For the text-containing cell, return its midpoint in (x, y) coordinate format. 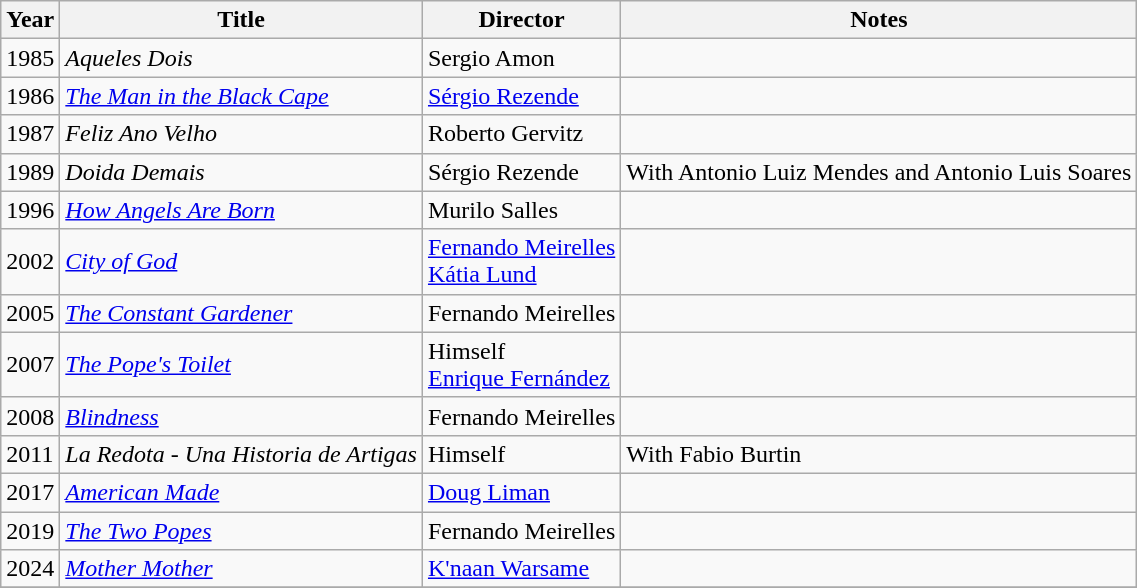
City of God (242, 262)
2008 (30, 416)
La Redota - Una Historia de Artigas (242, 454)
HimselfEnrique Fernández (521, 364)
The Two Popes (242, 531)
The Man in the Black Cape (242, 96)
2019 (30, 531)
1986 (30, 96)
American Made (242, 492)
With Antonio Luiz Mendes and Antonio Luis Soares (879, 172)
Year (30, 20)
The Constant Gardener (242, 313)
2024 (30, 569)
2017 (30, 492)
Title (242, 20)
2002 (30, 262)
The Pope's Toilet (242, 364)
Blindness (242, 416)
Feliz Ano Velho (242, 134)
Roberto Gervitz (521, 134)
2005 (30, 313)
1985 (30, 58)
With Fabio Burtin (879, 454)
1996 (30, 210)
Notes (879, 20)
Doida Demais (242, 172)
K'naan Warsame (521, 569)
Sergio Amon (521, 58)
1989 (30, 172)
Mother Mother (242, 569)
2007 (30, 364)
1987 (30, 134)
Aqueles Dois (242, 58)
Director (521, 20)
Murilo Salles (521, 210)
How Angels Are Born (242, 210)
Doug Liman (521, 492)
Himself (521, 454)
2011 (30, 454)
Fernando MeirellesKátia Lund (521, 262)
